Locate the cell with the specified text and output its (X, Y) center coordinate. 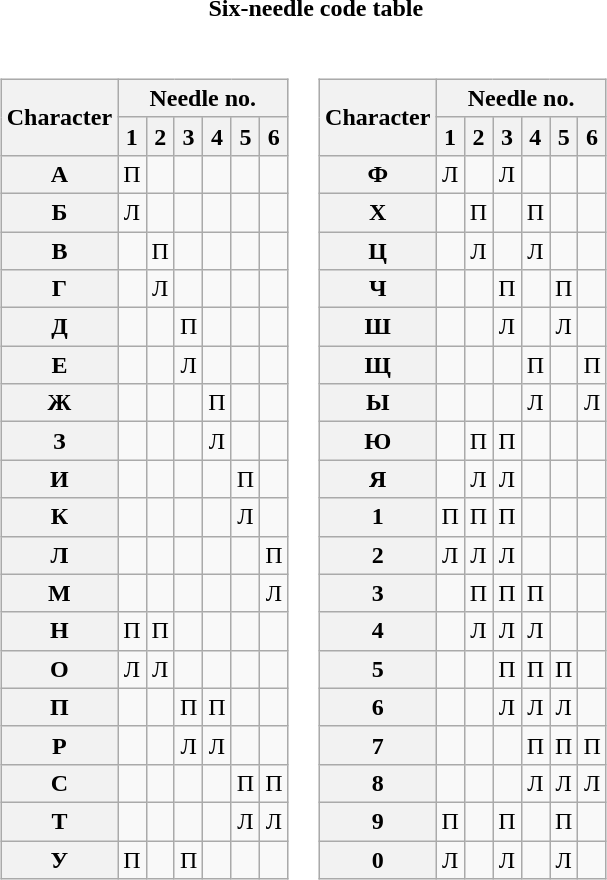
З (59, 441)
Н (59, 631)
9 (378, 821)
8 (378, 783)
Ф (378, 174)
Ж (59, 403)
У (59, 859)
Д (59, 327)
С (59, 783)
Щ (378, 365)
О (59, 669)
Б (59, 212)
Р (59, 745)
Ю (378, 441)
Т (59, 821)
Я (378, 479)
А (59, 174)
М (59, 593)
Х (378, 212)
В (59, 251)
К (59, 517)
Ш (378, 327)
Г (59, 289)
И (59, 479)
Ы (378, 403)
Ч (378, 289)
0 (378, 859)
Е (59, 365)
7 (378, 745)
Ц (378, 251)
